Capture the cell that displays the provided text and extract its (x, y) central coordinate. 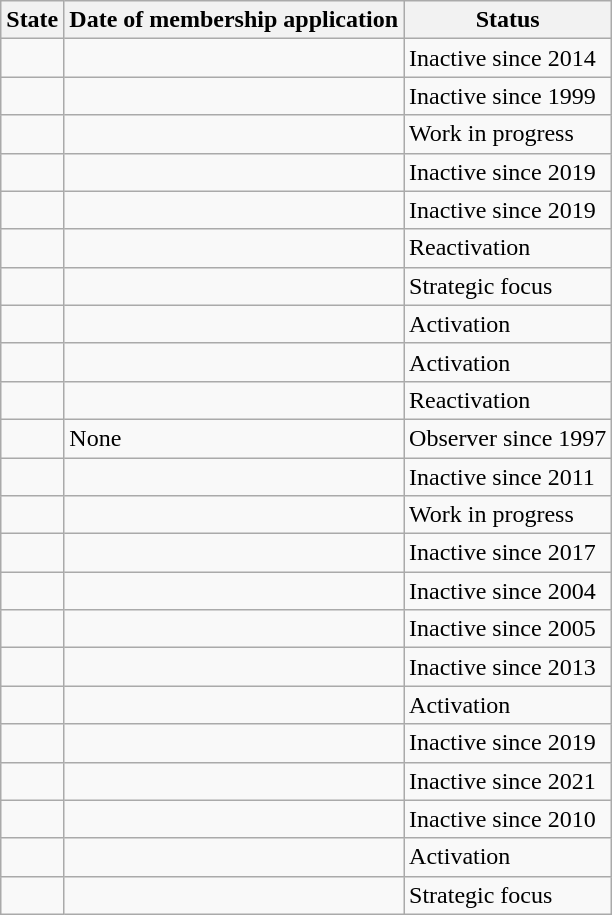
Status (508, 20)
Inactive since 2014 (508, 58)
Inactive since 2013 (508, 667)
Inactive since 2011 (508, 477)
Observer since 1997 (508, 438)
State (32, 20)
Inactive since 2004 (508, 591)
None (234, 438)
Inactive since 2017 (508, 553)
Date of membership application (234, 20)
Inactive since 1999 (508, 96)
Inactive since 2010 (508, 819)
Inactive since 2021 (508, 781)
Inactive since 2005 (508, 629)
